Return (X, Y) of the center of cell containing provided text 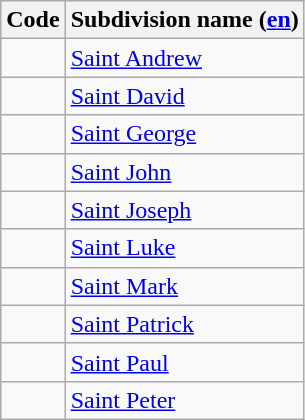
Saint Andrew (184, 58)
Saint Paul (184, 362)
Saint David (184, 96)
Saint John (184, 172)
Saint Peter (184, 400)
Saint George (184, 134)
Saint Luke (184, 248)
Code (33, 20)
Subdivision name (en) (184, 20)
Saint Joseph (184, 210)
Saint Mark (184, 286)
Saint Patrick (184, 324)
